Scan for the cell matching the given text and deliver its [X, Y] coordinate at center. 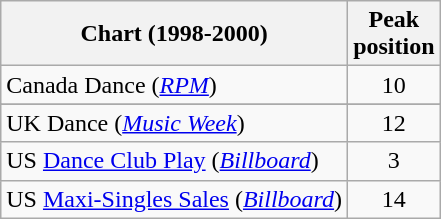
US Maxi-Singles Sales (Billboard) [174, 199]
US Dance Club Play (Billboard) [174, 161]
10 [394, 85]
14 [394, 199]
Chart (1998-2000) [174, 34]
UK Dance (Music Week) [174, 123]
12 [394, 123]
Peakposition [394, 34]
3 [394, 161]
Canada Dance (RPM) [174, 85]
